Pinpoint the cell where the given text exists, returning its [x, y] midpoint coordinate. 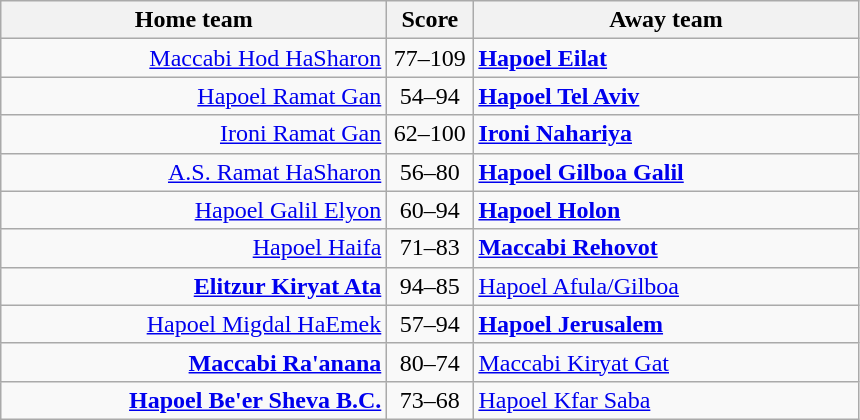
62–100 [430, 134]
Hapoel Jerusalem [666, 324]
73–68 [430, 400]
Elitzur Kiryat Ata [194, 286]
Hapoel Ramat Gan [194, 96]
94–85 [430, 286]
Hapoel Migdal HaEmek [194, 324]
57–94 [430, 324]
56–80 [430, 172]
Ironi Nahariya [666, 134]
Score [430, 20]
Maccabi Hod HaSharon [194, 58]
Hapoel Haifa [194, 248]
Hapoel Afula/Gilboa [666, 286]
Maccabi Kiryat Gat [666, 362]
Home team [194, 20]
Hapoel Galil Elyon [194, 210]
Hapoel Gilboa Galil [666, 172]
60–94 [430, 210]
Maccabi Rehovot [666, 248]
Maccabi Ra'anana [194, 362]
Away team [666, 20]
Hapoel Kfar Saba [666, 400]
Hapoel Eilat [666, 58]
71–83 [430, 248]
Hapoel Holon [666, 210]
77–109 [430, 58]
Ironi Ramat Gan [194, 134]
54–94 [430, 96]
Hapoel Be'er Sheva B.C. [194, 400]
A.S. Ramat HaSharon [194, 172]
80–74 [430, 362]
Hapoel Tel Aviv [666, 96]
